From the cell containing the given text, extract its center point as [X, Y] coordinate. 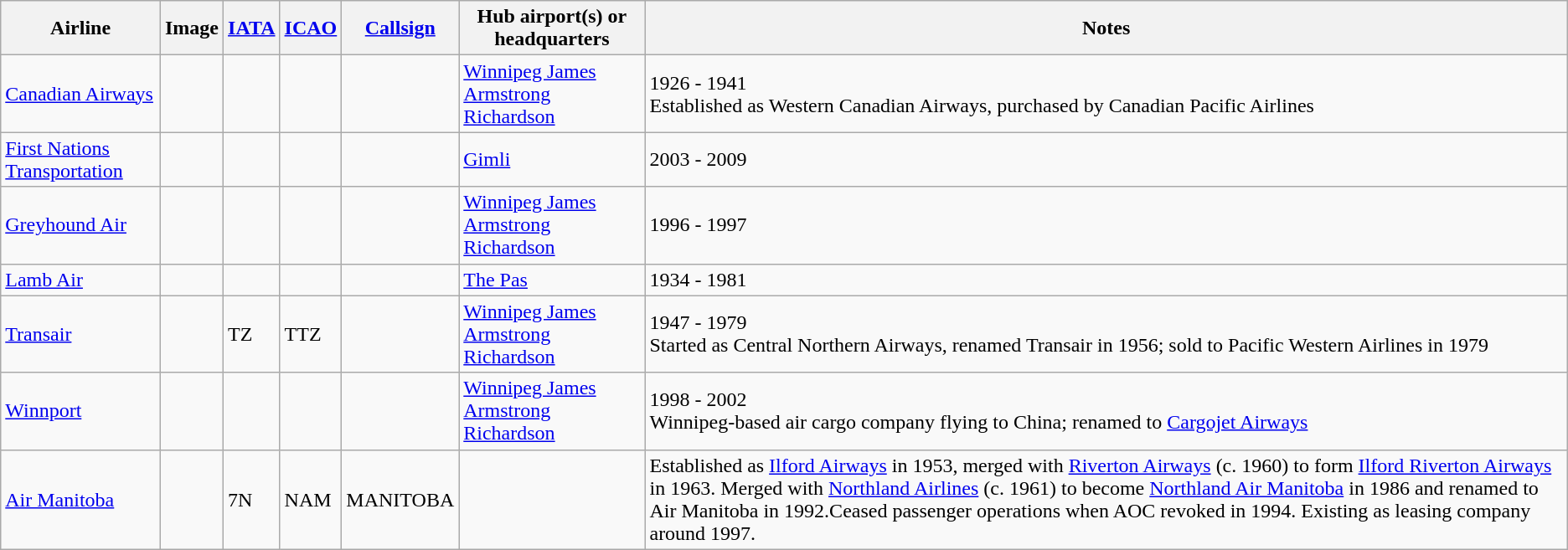
Notes [1106, 28]
2003 - 2009 [1106, 159]
TTZ [311, 334]
Hub airport(s) orheadquarters [552, 28]
Air Manitoba [80, 499]
Winnport [80, 411]
Image [191, 28]
Lamb Air [80, 280]
TZ [252, 334]
Callsign [400, 28]
1996 - 1997 [1106, 225]
MANITOBA [400, 499]
Canadian Airways [80, 94]
1926 - 1941Established as Western Canadian Airways, purchased by Canadian Pacific Airlines [1106, 94]
Airline [80, 28]
ICAO [311, 28]
1998 - 2002Winnipeg-based air cargo company flying to China; renamed to Cargojet Airways [1106, 411]
1934 - 1981 [1106, 280]
IATA [252, 28]
Greyhound Air [80, 225]
NAM [311, 499]
1947 - 1979Started as Central Northern Airways, renamed Transair in 1956; sold to Pacific Western Airlines in 1979 [1106, 334]
First Nations Transportation [80, 159]
Transair [80, 334]
Gimli [552, 159]
7N [252, 499]
The Pas [552, 280]
